Locate the cell with the specified text and output its [X, Y] center coordinate. 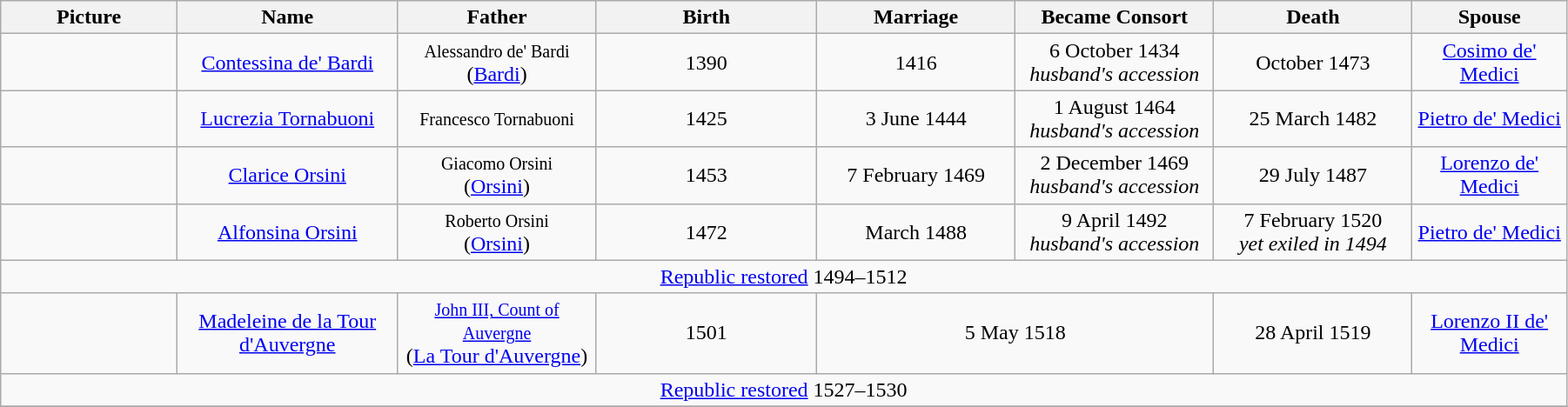
1453 [707, 176]
1390 [707, 63]
Name [287, 17]
1425 [707, 118]
Spouse [1490, 17]
Clarice Orsini [287, 176]
Republic restored 1494–1512 [784, 277]
1416 [916, 63]
Contessina de' Bardi [287, 63]
Picture [89, 17]
Giacomo Orsini(Orsini) [497, 176]
Francesco Tornabuoni [497, 118]
Became Consort [1115, 17]
6 October 1434husband's accession [1115, 63]
Death [1313, 17]
5 May 1518 [1015, 333]
2 December 1469husband's accession [1115, 176]
Roberto Orsini(Orsini) [497, 231]
3 June 1444 [916, 118]
1501 [707, 333]
October 1473 [1313, 63]
25 March 1482 [1313, 118]
Lucrezia Tornabuoni [287, 118]
Cosimo de' Medici [1490, 63]
29 July 1487 [1313, 176]
Father [497, 17]
Republic restored 1527–1530 [784, 390]
9 April 1492husband's accession [1115, 231]
Marriage [916, 17]
7 February 1520yet exiled in 1494 [1313, 231]
7 February 1469 [916, 176]
John III, Count of Auvergne(La Tour d'Auvergne) [497, 333]
Lorenzo II de' Medici [1490, 333]
28 April 1519 [1313, 333]
Lorenzo de' Medici [1490, 176]
March 1488 [916, 231]
Birth [707, 17]
Alfonsina Orsini [287, 231]
Alessandro de' Bardi(Bardi) [497, 63]
1472 [707, 231]
1 August 1464husband's accession [1115, 118]
Madeleine de la Tour d'Auvergne [287, 333]
